Find where the given text appears and provide that cell's center as [x, y] coordinate. 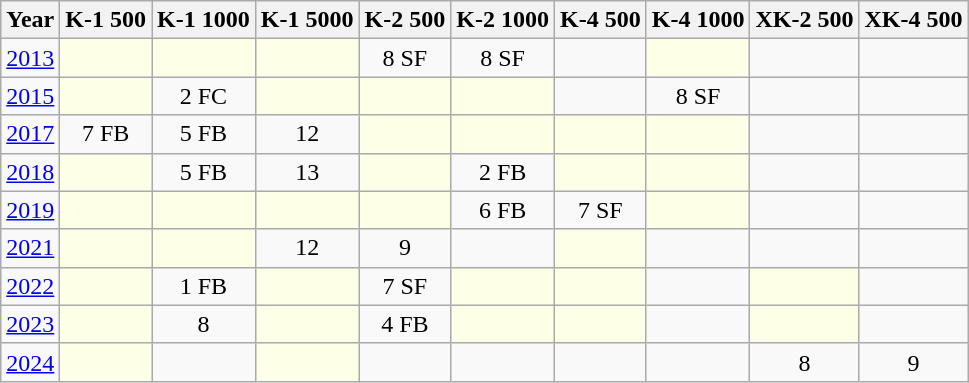
2015 [30, 96]
Year [30, 20]
K-1 1000 [204, 20]
6 FB [503, 210]
1 FB [204, 286]
2013 [30, 58]
XK-4 500 [914, 20]
2021 [30, 248]
2024 [30, 362]
2017 [30, 134]
2019 [30, 210]
2 FC [204, 96]
K-2 500 [405, 20]
7 FB [106, 134]
K-4 500 [600, 20]
2 FB [503, 172]
2018 [30, 172]
13 [307, 172]
2022 [30, 286]
K-1 5000 [307, 20]
K-2 1000 [503, 20]
XK-2 500 [804, 20]
4 FB [405, 324]
K-1 500 [106, 20]
2023 [30, 324]
K-4 1000 [698, 20]
